Return [x, y] of the center of cell containing provided text 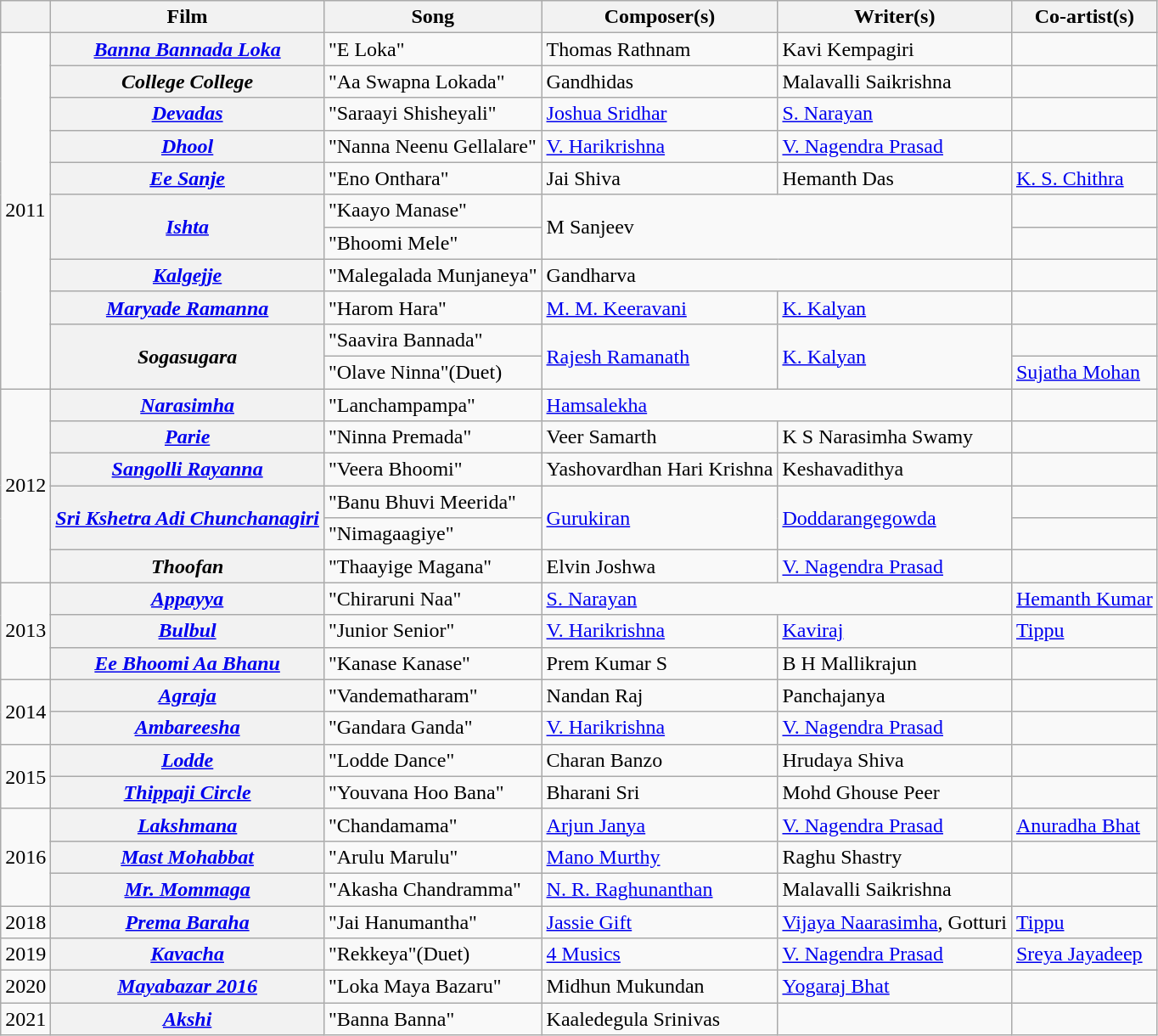
M Sanjeev [776, 227]
K. S. Chithra [1084, 178]
"Akasha Chandramma" [433, 889]
"Youvana Hoo Bana" [433, 792]
"Gandara Ganda" [433, 728]
Kavacha [188, 954]
Elvin Joshwa [660, 566]
"Bhoomi Mele" [433, 243]
Hemanth Kumar [1084, 599]
"Saraayi Shisheyali" [433, 114]
"Lanchampampa" [433, 405]
Mohd Ghouse Peer [895, 792]
Midhun Mukundan [660, 987]
Co-artist(s) [1084, 17]
Panchajanya [895, 695]
Joshua Sridhar [660, 114]
"Lodde Dance" [433, 760]
Sujatha Mohan [1084, 372]
Bulbul [188, 631]
"E Loka" [433, 49]
Sri Kshetra Adi Chunchanagiri [188, 518]
"Harom Hara" [433, 307]
N. R. Raghunanthan [660, 889]
Kaaledegula Srinivas [660, 1019]
K S Narasimha Swamy [895, 437]
Arjun Janya [660, 825]
2015 [25, 776]
Thoofan [188, 566]
Dhool [188, 146]
2020 [25, 987]
Composer(s) [660, 17]
Sangolli Rayanna [188, 470]
Gurukiran [660, 518]
Mr. Mommaga [188, 889]
Maryade Ramanna [188, 307]
Kaviraj [895, 631]
Hrudaya Shiva [895, 760]
2013 [25, 631]
Prem Kumar S [660, 663]
Mast Mohabbat [188, 857]
"Kanase Kanase" [433, 663]
"Chiraruni Naa" [433, 599]
"Nanna Neenu Gellalare" [433, 146]
"Junior Senior" [433, 631]
College College [188, 82]
B H Mallikrajun [895, 663]
Banna Bannada Loka [188, 49]
Ee Bhoomi Aa Bhanu [188, 663]
Bharani Sri [660, 792]
"Ninna Premada" [433, 437]
Jassie Gift [660, 921]
Prema Baraha [188, 921]
"Vandematharam" [433, 695]
2012 [25, 486]
Sogasugara [188, 356]
Lakshmana [188, 825]
Veer Samarth [660, 437]
2021 [25, 1019]
Jai Shiva [660, 178]
"Rekkeya"(Duet) [433, 954]
Film [188, 17]
4 Musics [660, 954]
"Banu Bhuvi Meerida" [433, 502]
Kalgejje [188, 275]
Keshavadithya [895, 470]
Sreya Jayadeep [1084, 954]
"Jai Hanumantha" [433, 921]
"Olave Ninna"(Duet) [433, 372]
Mano Murthy [660, 857]
Hemanth Das [895, 178]
Yogaraj Bhat [895, 987]
Thomas Rathnam [660, 49]
Anuradha Bhat [1084, 825]
2016 [25, 857]
Writer(s) [895, 17]
Narasimha [188, 405]
Doddarangegowda [895, 518]
Ee Sanje [188, 178]
"Chandamama" [433, 825]
Appayya [188, 599]
"Nimagaagiye" [433, 534]
Agraja [188, 695]
Gandhidas [660, 82]
Lodde [188, 760]
Rajesh Ramanath [660, 356]
2019 [25, 954]
Raghu Shastry [895, 857]
"Thaayige Magana" [433, 566]
"Saavira Bannada" [433, 340]
"Aa Swapna Lokada" [433, 82]
Mayabazar 2016 [188, 987]
"Loka Maya Bazaru" [433, 987]
"Banna Banna" [433, 1019]
"Kaayo Manase" [433, 211]
2014 [25, 712]
Devadas [188, 114]
Thippaji Circle [188, 792]
Gandharva [776, 275]
"Eno Onthara" [433, 178]
Nandan Raj [660, 695]
Parie [188, 437]
Hamsalekha [776, 405]
"Malegalada Munjaneya" [433, 275]
Charan Banzo [660, 760]
M. M. Keeravani [660, 307]
Kavi Kempagiri [895, 49]
2011 [25, 211]
"Veera Bhoomi" [433, 470]
Vijaya Naarasimha, Gotturi [895, 921]
Ishta [188, 227]
Akshi [188, 1019]
Song [433, 17]
2018 [25, 921]
Yashovardhan Hari Krishna [660, 470]
Ambareesha [188, 728]
"Arulu Marulu" [433, 857]
